Scan for the cell matching the given text and deliver its [x, y] coordinate at center. 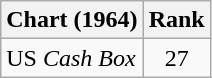
US Cash Box [72, 58]
Chart (1964) [72, 20]
27 [176, 58]
Rank [176, 20]
